From the cell containing the given text, extract its center point as [X, Y] coordinate. 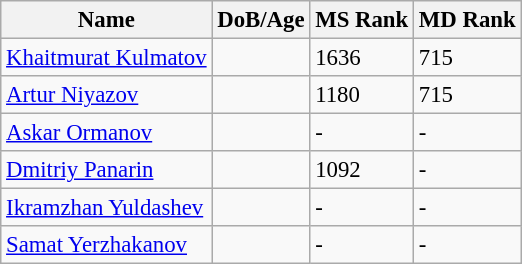
Askar Ormanov [106, 133]
DoB/Age [261, 20]
Samat Yerzhakanov [106, 245]
1636 [362, 58]
Dmitriy Panarin [106, 170]
Khaitmurat Kulmatov [106, 58]
1180 [362, 95]
1092 [362, 170]
Artur Niyazov [106, 95]
MS Rank [362, 20]
Ikramzhan Yuldashev [106, 208]
MD Rank [468, 20]
Name [106, 20]
